Capture the cell that displays the provided text and extract its (x, y) central coordinate. 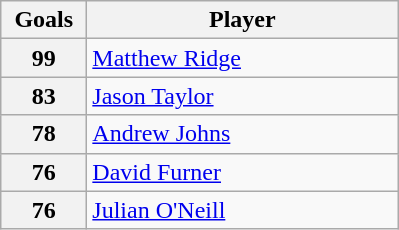
Julian O'Neill (242, 210)
Player (242, 20)
Jason Taylor (242, 96)
Andrew Johns (242, 134)
David Furner (242, 172)
Goals (44, 20)
83 (44, 96)
78 (44, 134)
99 (44, 58)
Matthew Ridge (242, 58)
